Locate the cell with the specified text and output its (X, Y) center coordinate. 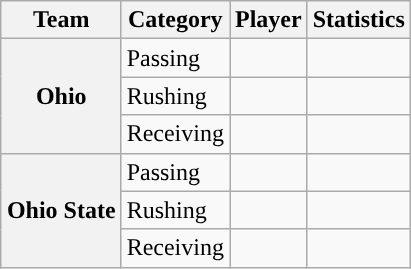
Player (269, 20)
Ohio (61, 96)
Category (175, 20)
Ohio State (61, 210)
Team (61, 20)
Statistics (358, 20)
